Pinpoint the cell where the given text exists, returning its (X, Y) midpoint coordinate. 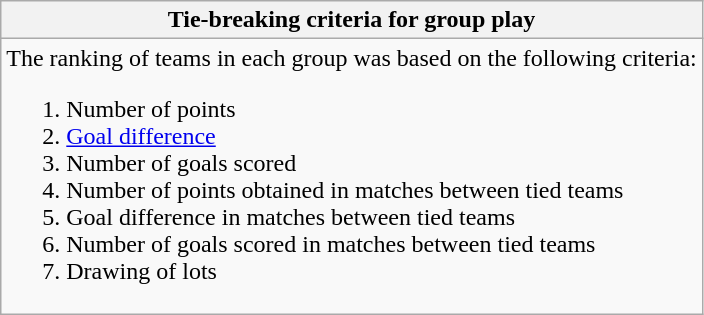
Tie-breaking criteria for group play (352, 20)
